For the text-containing cell, return its midpoint in [x, y] coordinate format. 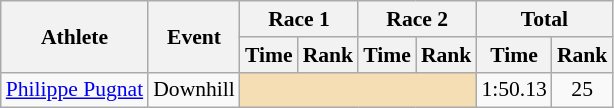
Downhill [194, 90]
Philippe Pugnat [74, 90]
Total [544, 19]
25 [582, 90]
Race 1 [299, 19]
1:50.13 [514, 90]
Athlete [74, 36]
Race 2 [417, 19]
Event [194, 36]
